Extract the [x, y] coordinate from the center of the cell holding the provided text.  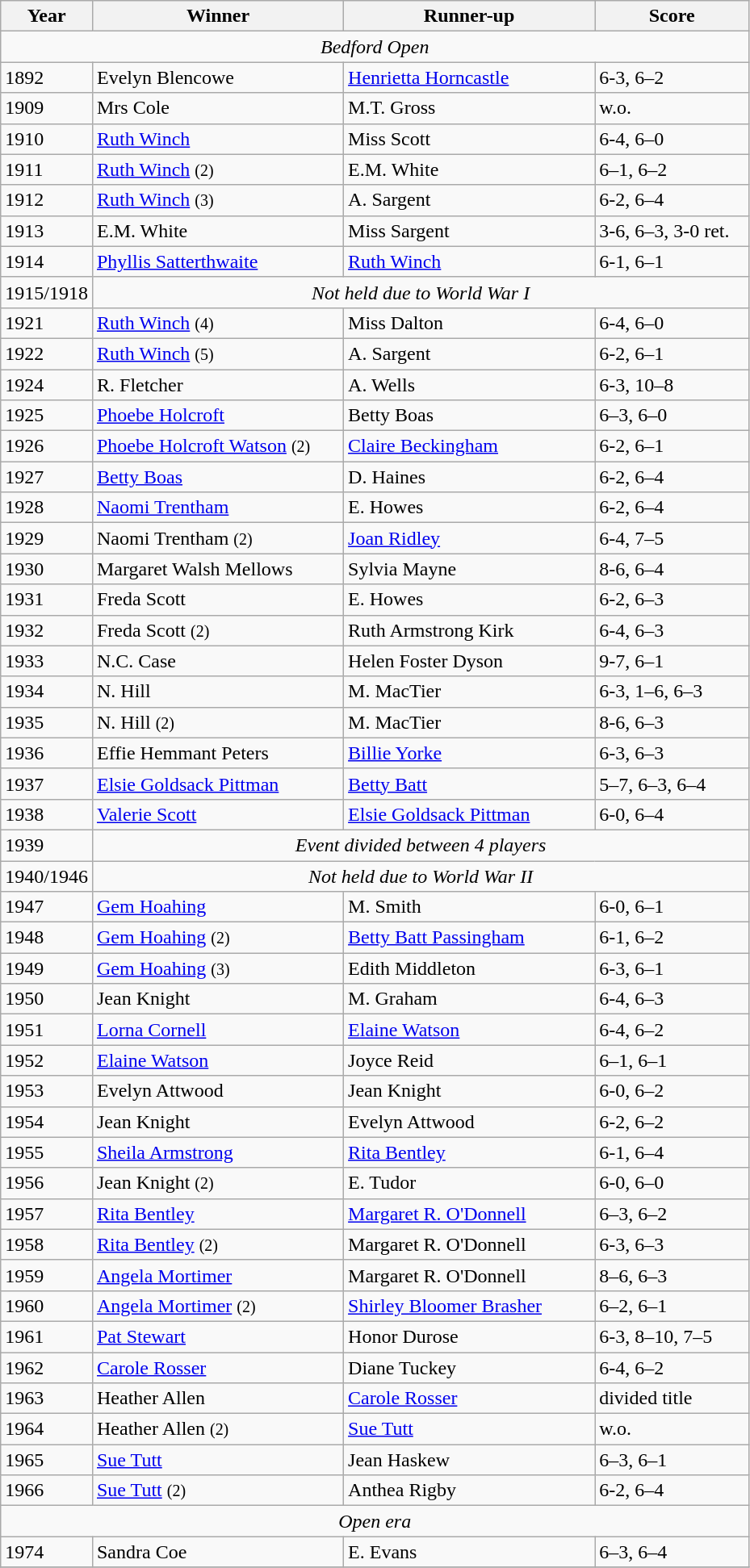
Naomi Trentham (2) [218, 538]
Lorna Cornell [218, 1030]
1940/1946 [47, 876]
Miss Dalton [470, 323]
Bedford Open [375, 47]
1930 [47, 569]
1935 [47, 722]
6–2, 6–1 [672, 1306]
1892 [47, 77]
N. Hill [218, 692]
M. Graham [470, 999]
Ruth Winch (4) [218, 323]
Ruth Winch (5) [218, 353]
Sue Tutt (2) [218, 1491]
6–3, 6–1 [672, 1460]
1937 [47, 784]
1961 [47, 1336]
6-3, 10–8 [672, 385]
1958 [47, 1244]
Sylvia Mayne [470, 569]
1928 [47, 508]
6–3, 6–4 [672, 1552]
5–7, 6–3, 6–4 [672, 784]
6-4, 7–5 [672, 538]
Gem Hoahing [218, 907]
A. Wells [470, 385]
Sheila Armstrong [218, 1152]
M. Smith [470, 907]
Rita Bentley (2) [218, 1244]
Miss Scott [470, 139]
1927 [47, 477]
1953 [47, 1091]
6-1, 6–2 [672, 938]
6-3, 6–1 [672, 968]
1955 [47, 1152]
Winner [218, 16]
Angela Mortimer (2) [218, 1306]
1931 [47, 600]
Joyce Reid [470, 1060]
1915/1918 [47, 292]
1914 [47, 261]
6–1, 6–1 [672, 1060]
1951 [47, 1030]
1962 [47, 1368]
6-3, 8–10, 7–5 [672, 1336]
1948 [47, 938]
1952 [47, 1060]
Pat Stewart [218, 1336]
1965 [47, 1460]
Gem Hoahing (2) [218, 938]
1939 [47, 845]
Valerie Scott [218, 814]
1957 [47, 1214]
Ruth Armstrong Kirk [470, 630]
1910 [47, 139]
1947 [47, 907]
8–6, 6–3 [672, 1275]
Miss Sargent [470, 231]
Diane Tuckey [470, 1368]
1954 [47, 1122]
E. Evans [470, 1552]
6-2, 6–2 [672, 1122]
6-3, 6–2 [672, 77]
Freda Scott [218, 600]
Betty Batt [470, 784]
Jean Haskew [470, 1460]
Heather Allen [218, 1399]
Phoebe Holcroft Watson (2) [218, 446]
Freda Scott (2) [218, 630]
Evelyn Blencowe [218, 77]
Effie Hemmant Peters [218, 753]
Anthea Rigby [470, 1491]
1959 [47, 1275]
N.C. Case [218, 661]
Betty Batt Passingham [470, 938]
Ruth Winch (3) [218, 200]
Phoebe Holcroft [218, 416]
8-6, 6–3 [672, 722]
6-0, 6–0 [672, 1183]
Honor Durose [470, 1336]
R. Fletcher [218, 385]
1956 [47, 1183]
Edith Middleton [470, 968]
1929 [47, 538]
6-0, 6–4 [672, 814]
Helen Foster Dyson [470, 661]
3-6, 6–3, 3-0 ret. [672, 231]
Claire Beckingham [470, 446]
1913 [47, 231]
Henrietta Horncastle [470, 77]
Shirley Bloomer Brasher [470, 1306]
1924 [47, 385]
6–3, 6–2 [672, 1214]
N. Hill (2) [218, 722]
1934 [47, 692]
1964 [47, 1429]
Naomi Trentham [218, 508]
Margaret Walsh Mellows [218, 569]
6–1, 6–2 [672, 169]
6–3, 6–0 [672, 416]
Angela Mortimer [218, 1275]
1932 [47, 630]
Sandra Coe [218, 1552]
1922 [47, 353]
Gem Hoahing (3) [218, 968]
1909 [47, 108]
6-1, 6–4 [672, 1152]
Ruth Winch (2) [218, 169]
M.T. Gross [470, 108]
1938 [47, 814]
1926 [47, 446]
1936 [47, 753]
9-7, 6–1 [672, 661]
6-1, 6–1 [672, 261]
1921 [47, 323]
Score [672, 16]
1950 [47, 999]
Not held due to World War I [420, 292]
1911 [47, 169]
E. Tudor [470, 1183]
1912 [47, 200]
Heather Allen (2) [218, 1429]
Mrs Cole [218, 108]
6-2, 6–3 [672, 600]
Not held due to World War II [420, 876]
Billie Yorke [470, 753]
1963 [47, 1399]
1966 [47, 1491]
D. Haines [470, 477]
Open era [375, 1521]
1949 [47, 968]
Phyllis Satterthwaite [218, 261]
1974 [47, 1552]
1933 [47, 661]
Event divided between 4 players [420, 845]
Runner-up [470, 16]
6-0, 6–2 [672, 1091]
1925 [47, 416]
Joan Ridley [470, 538]
Year [47, 16]
divided title [672, 1399]
1960 [47, 1306]
Jean Knight (2) [218, 1183]
6-0, 6–1 [672, 907]
6-3, 1–6, 6–3 [672, 692]
8-6, 6–4 [672, 569]
